Locate the cell with the specified text and output its [X, Y] center coordinate. 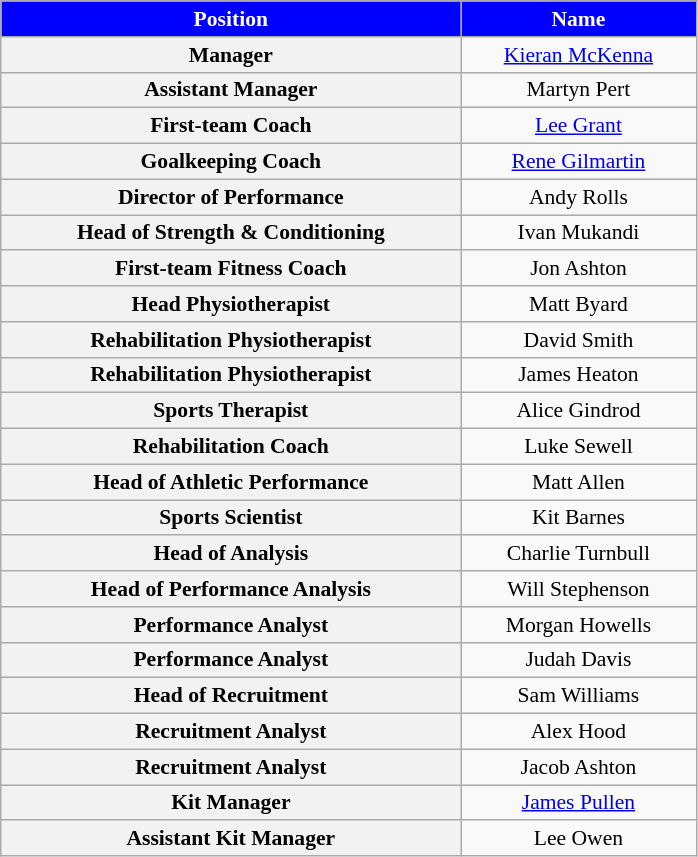
Assistant Kit Manager [231, 839]
Jacob Ashton [578, 767]
Matt Allen [578, 482]
Head of Performance Analysis [231, 589]
Judah Davis [578, 660]
David Smith [578, 340]
Head of Recruitment [231, 696]
Position [231, 19]
Sports Scientist [231, 518]
Lee Grant [578, 126]
Kit Barnes [578, 518]
Matt Byard [578, 304]
First-team Coach [231, 126]
Head of Strength & Conditioning [231, 233]
Lee Owen [578, 839]
Director of Performance [231, 197]
James Pullen [578, 803]
Sports Therapist [231, 411]
Rehabilitation Coach [231, 447]
Name [578, 19]
Morgan Howells [578, 625]
Charlie Turnbull [578, 554]
Manager [231, 55]
Alice Gindrod [578, 411]
Andy Rolls [578, 197]
Assistant Manager [231, 90]
Jon Ashton [578, 269]
Rene Gilmartin [578, 162]
First-team Fitness Coach [231, 269]
Head of Athletic Performance [231, 482]
Kit Manager [231, 803]
Alex Hood [578, 732]
Kieran McKenna [578, 55]
Sam Williams [578, 696]
Head of Analysis [231, 554]
Luke Sewell [578, 447]
Will Stephenson [578, 589]
Ivan Mukandi [578, 233]
Martyn Pert [578, 90]
Head Physiotherapist [231, 304]
Goalkeeping Coach [231, 162]
James Heaton [578, 375]
